Search for the cell housing the specified text and yield its (X, Y) center coordinate. 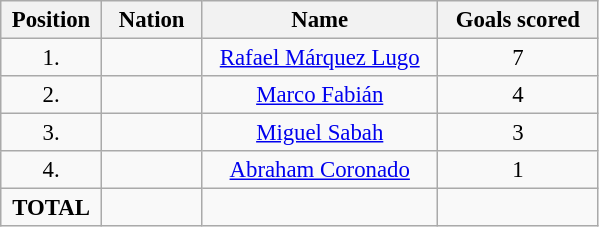
Goals scored (518, 20)
Name (320, 20)
4 (518, 95)
Position (52, 20)
1. (52, 58)
3. (52, 133)
Miguel Sabah (320, 133)
Marco Fabián (320, 95)
4. (52, 170)
2. (52, 95)
Abraham Coronado (320, 170)
Nation (152, 20)
1 (518, 170)
TOTAL (52, 208)
3 (518, 133)
7 (518, 58)
Rafael Márquez Lugo (320, 58)
